Extract the (x, y) coordinate from the center of the cell holding the provided text.  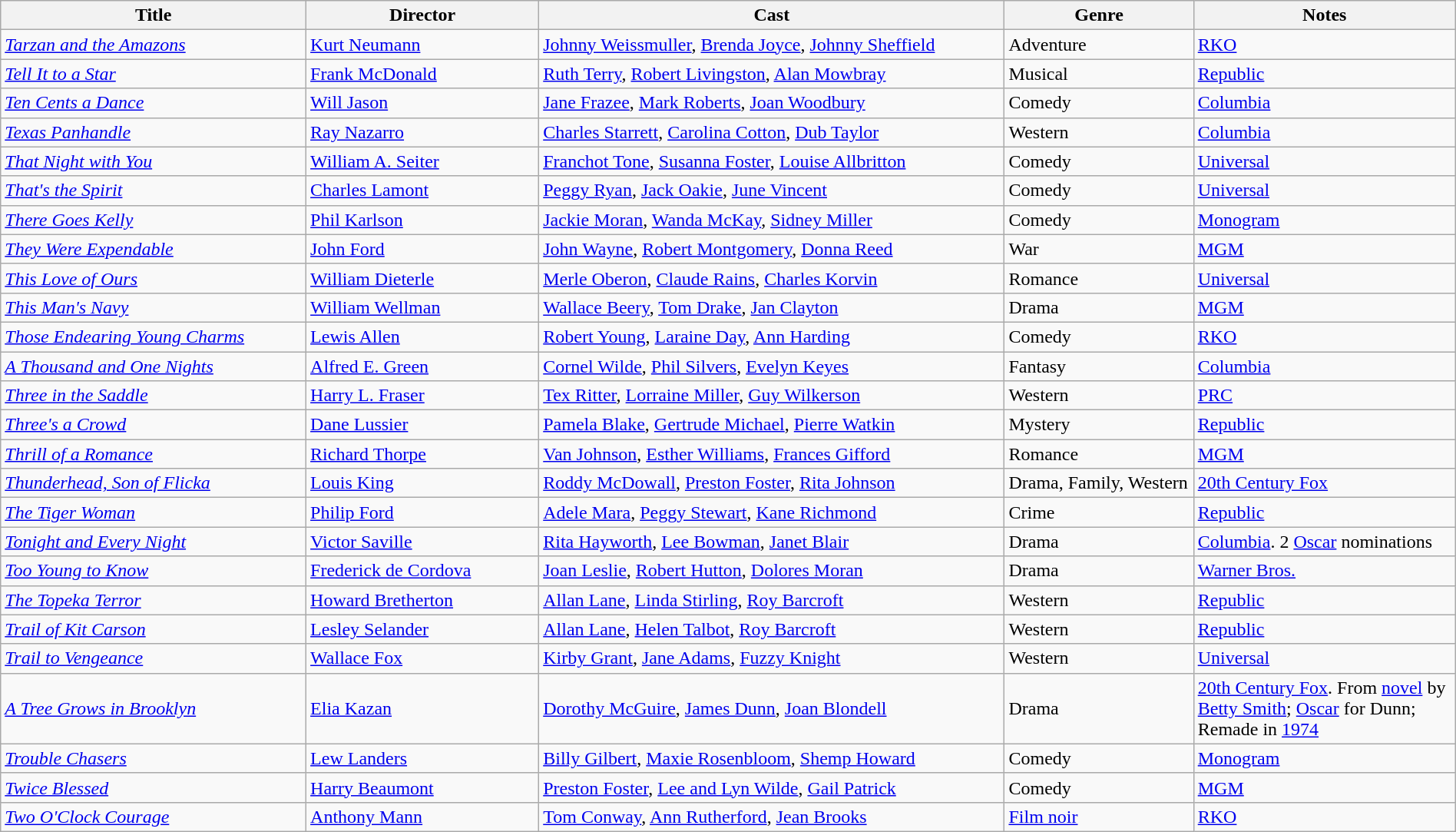
Pamela Blake, Gertrude Michael, Pierre Watkin (772, 425)
Genre (1099, 15)
Texas Panhandle (154, 132)
Billy Gilbert, Maxie Rosenbloom, Shemp Howard (772, 758)
Robert Young, Laraine Day, Ann Harding (772, 336)
Charles Starrett, Carolina Cotton, Dub Taylor (772, 132)
Cast (772, 15)
William Wellman (422, 307)
Allan Lane, Linda Stirling, Roy Barcroft (772, 600)
William Dieterle (422, 278)
The Tiger Woman (154, 512)
Columbia. 2 Oscar nominations (1324, 542)
Tex Ritter, Lorraine Miller, Guy Wilkerson (772, 396)
Wallace Fox (422, 658)
Franchot Tone, Susanna Foster, Louise Allbritton (772, 161)
Wallace Beery, Tom Drake, Jan Clayton (772, 307)
Film noir (1099, 817)
Elia Kazan (422, 708)
Cornel Wilde, Phil Silvers, Evelyn Keyes (772, 366)
Frank McDonald (422, 74)
Adele Mara, Peggy Stewart, Kane Richmond (772, 512)
They Were Expendable (154, 249)
Too Young to Know (154, 571)
Mystery (1099, 425)
Jackie Moran, Wanda McKay, Sidney Miller (772, 220)
Ruth Terry, Robert Livingston, Alan Mowbray (772, 74)
Preston Foster, Lee and Lyn Wilde, Gail Patrick (772, 787)
Howard Bretherton (422, 600)
Phil Karlson (422, 220)
Harry L. Fraser (422, 396)
Will Jason (422, 103)
Title (154, 15)
Van Johnson, Esther Williams, Frances Gifford (772, 454)
That Night with You (154, 161)
Philip Ford (422, 512)
Twice Blessed (154, 787)
Merle Oberon, Claude Rains, Charles Korvin (772, 278)
Fantasy (1099, 366)
Lesley Selander (422, 629)
Charles Lamont (422, 191)
Thunderhead, Son of Flicka (154, 483)
Thrill of a Romance (154, 454)
Kurt Neumann (422, 45)
Anthony Mann (422, 817)
Warner Bros. (1324, 571)
Adventure (1099, 45)
Joan Leslie, Robert Hutton, Dolores Moran (772, 571)
Trail to Vengeance (154, 658)
Tonight and Every Night (154, 542)
The Topeka Terror (154, 600)
Ten Cents a Dance (154, 103)
William A. Seiter (422, 161)
Notes (1324, 15)
Three in the Saddle (154, 396)
Drama, Family, Western (1099, 483)
Johnny Weissmuller, Brenda Joyce, Johnny Sheffield (772, 45)
Trouble Chasers (154, 758)
Kirby Grant, Jane Adams, Fuzzy Knight (772, 658)
There Goes Kelly (154, 220)
Victor Saville (422, 542)
Two O'Clock Courage (154, 817)
Tom Conway, Ann Rutherford, Jean Brooks (772, 817)
Lewis Allen (422, 336)
John Ford (422, 249)
Allan Lane, Helen Talbot, Roy Barcroft (772, 629)
Richard Thorpe (422, 454)
PRC (1324, 396)
Louis King (422, 483)
Director (422, 15)
Those Endearing Young Charms (154, 336)
That's the Spirit (154, 191)
Lew Landers (422, 758)
Roddy McDowall, Preston Foster, Rita Johnson (772, 483)
Three's a Crowd (154, 425)
John Wayne, Robert Montgomery, Donna Reed (772, 249)
Jane Frazee, Mark Roberts, Joan Woodbury (772, 103)
20th Century Fox (1324, 483)
This Love of Ours (154, 278)
A Tree Grows in Brooklyn (154, 708)
This Man's Navy (154, 307)
20th Century Fox. From novel by Betty Smith; Oscar for Dunn; Remade in 1974 (1324, 708)
Frederick de Cordova (422, 571)
Harry Beaumont (422, 787)
Rita Hayworth, Lee Bowman, Janet Blair (772, 542)
Peggy Ryan, Jack Oakie, June Vincent (772, 191)
A Thousand and One Nights (154, 366)
Crime (1099, 512)
Musical (1099, 74)
Ray Nazarro (422, 132)
Tell It to a Star (154, 74)
Dorothy McGuire, James Dunn, Joan Blondell (772, 708)
Trail of Kit Carson (154, 629)
Dane Lussier (422, 425)
War (1099, 249)
Alfred E. Green (422, 366)
Tarzan and the Amazons (154, 45)
